Find where the given text appears and provide that cell's center as [X, Y] coordinate. 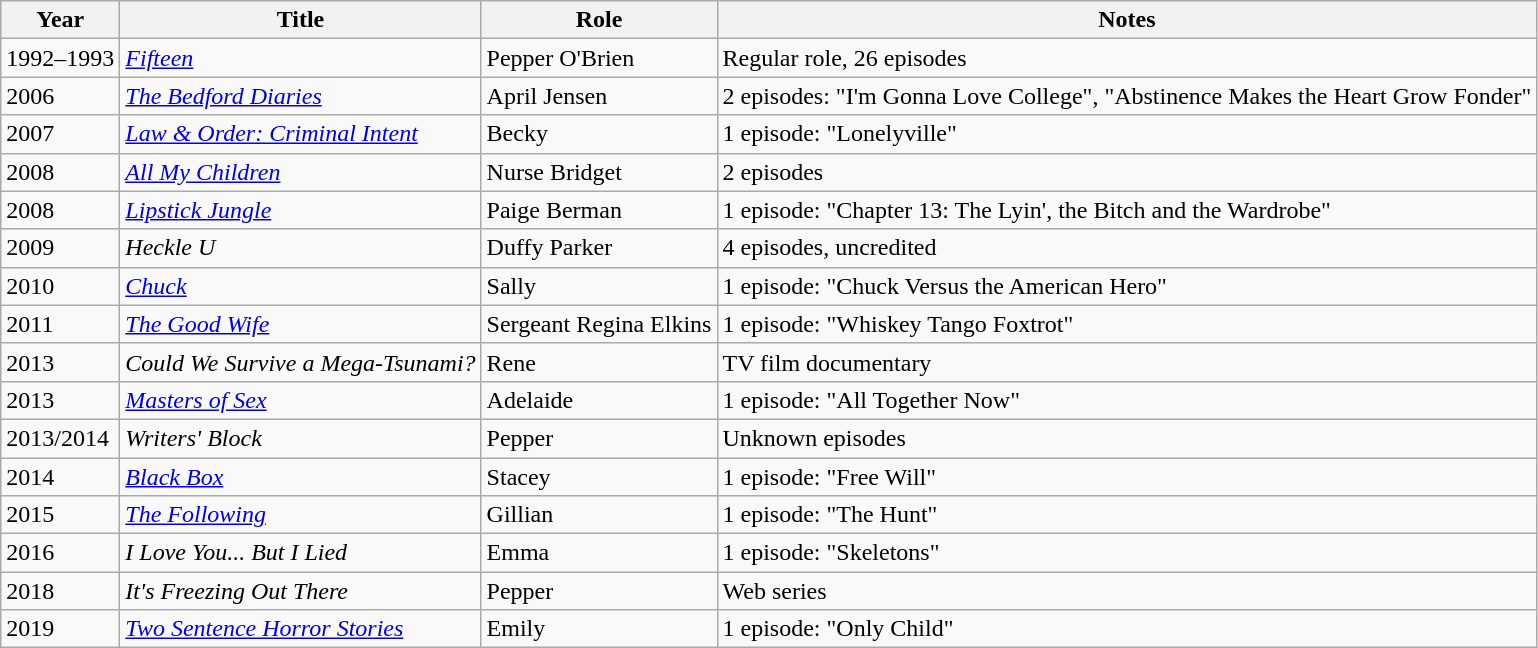
It's Freezing Out There [300, 591]
Rene [599, 362]
TV film documentary [1127, 362]
1 episode: "Free Will" [1127, 477]
1 episode: "All Together Now" [1127, 400]
Year [60, 20]
1 episode: "Whiskey Tango Foxtrot" [1127, 324]
2007 [60, 134]
2 episodes: "I'm Gonna Love College", "Abstinence Makes the Heart Grow Fonder" [1127, 96]
1 episode: "Only Child" [1127, 629]
Emily [599, 629]
2014 [60, 477]
Heckle U [300, 248]
2010 [60, 286]
Nurse Bridget [599, 172]
Could We Survive a Mega-Tsunami? [300, 362]
Notes [1127, 20]
Stacey [599, 477]
The Following [300, 515]
1992–1993 [60, 58]
Law & Order: Criminal Intent [300, 134]
Two Sentence Horror Stories [300, 629]
Masters of Sex [300, 400]
Paige Berman [599, 210]
Role [599, 20]
Unknown episodes [1127, 438]
The Good Wife [300, 324]
1 episode: "Skeletons" [1127, 553]
Sergeant Regina Elkins [599, 324]
All My Children [300, 172]
1 episode: "Lonelyville" [1127, 134]
2013/2014 [60, 438]
Fifteen [300, 58]
Regular role, 26 episodes [1127, 58]
Pepper O'Brien [599, 58]
4 episodes, uncredited [1127, 248]
1 episode: "The Hunt" [1127, 515]
Black Box [300, 477]
Emma [599, 553]
Becky [599, 134]
Writers' Block [300, 438]
April Jensen [599, 96]
I Love You... But I Lied [300, 553]
Chuck [300, 286]
Sally [599, 286]
2016 [60, 553]
Title [300, 20]
Gillian [599, 515]
2019 [60, 629]
Duffy Parker [599, 248]
Adelaide [599, 400]
Web series [1127, 591]
2018 [60, 591]
2015 [60, 515]
1 episode: "Chapter 13: The Lyin', the Bitch and the Wardrobe" [1127, 210]
Lipstick Jungle [300, 210]
2009 [60, 248]
2011 [60, 324]
The Bedford Diaries [300, 96]
2 episodes [1127, 172]
2006 [60, 96]
1 episode: "Chuck Versus the American Hero" [1127, 286]
